Pinpoint the cell where the given text exists, returning its (x, y) midpoint coordinate. 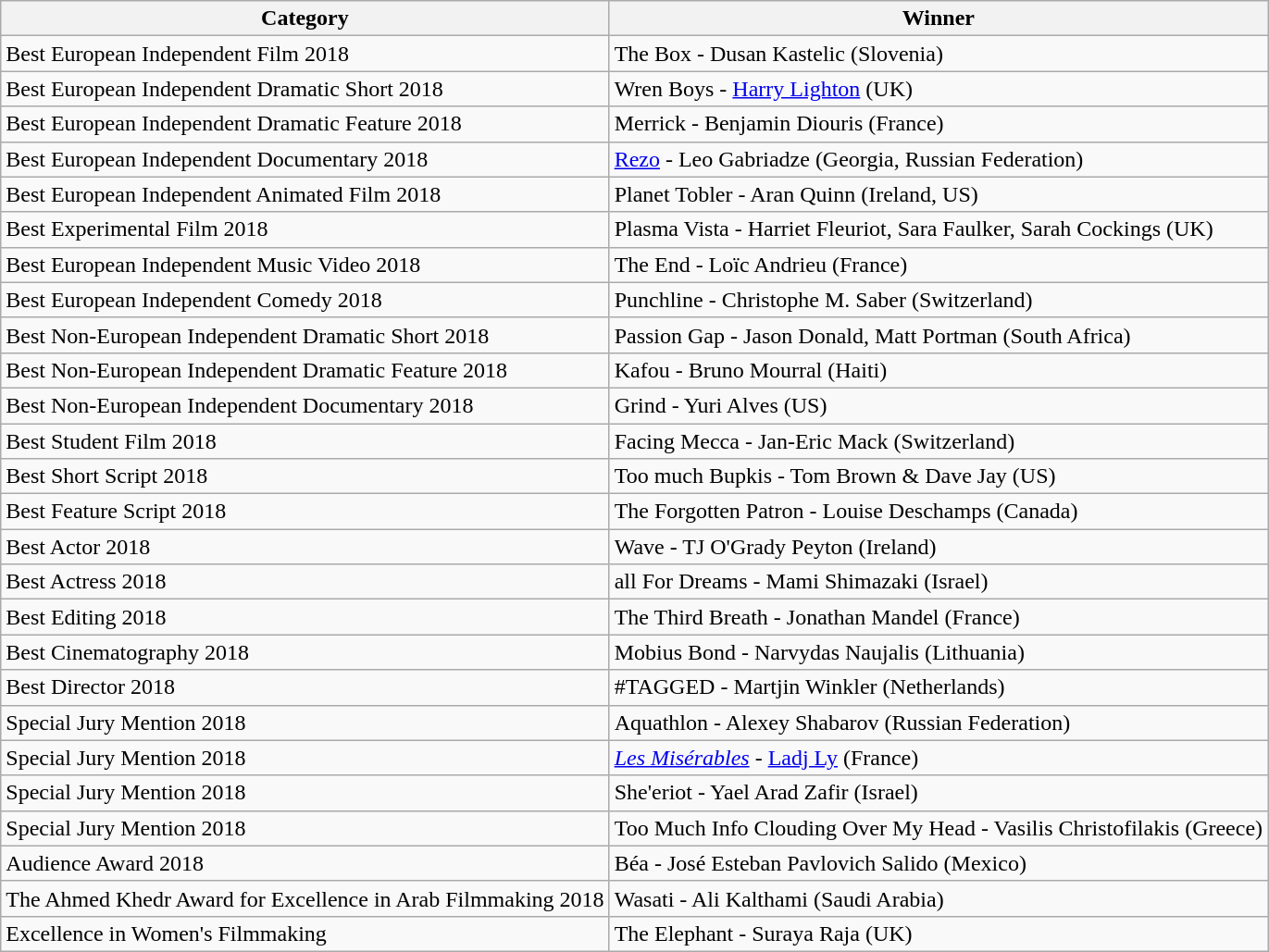
Mobius Bond - Narvydas Naujalis (Lithuania) (939, 652)
Winner (939, 19)
Rezo - Leo Gabriadze (Georgia, Russian Federation) (939, 159)
Best European Independent Dramatic Feature 2018 (305, 124)
Best European Independent Film 2018 (305, 54)
all For Dreams - Mami Shimazaki (Israel) (939, 582)
Wasati - Ali Kalthami (Saudi Arabia) (939, 898)
The Ahmed Khedr Award for Excellence in Arab Filmmaking 2018 (305, 898)
Best Actress 2018 (305, 582)
Category (305, 19)
Best Non-European Independent Dramatic Feature 2018 (305, 370)
Best Short Script 2018 (305, 476)
Excellence in Women's Filmmaking (305, 933)
Plasma Vista - Harriet Fleuriot, Sara Faulker, Sarah Cockings (UK) (939, 229)
Best Non-European Independent Documentary 2018 (305, 405)
Wren Boys - Harry Lighton (UK) (939, 89)
She'eriot - Yael Arad Zafir (Israel) (939, 793)
Passion Gap - Jason Donald, Matt Portman (South Africa) (939, 335)
The End - Loïc Andrieu (France) (939, 265)
Best Director 2018 (305, 687)
Facing Mecca - Jan-Eric Mack (Switzerland) (939, 441)
Planet Tobler - Aran Quinn (Ireland, US) (939, 194)
Best European Independent Music Video 2018 (305, 265)
The Third Breath - Jonathan Mandel (France) (939, 617)
Best Non-European Independent Dramatic Short 2018 (305, 335)
#TAGGED - Martjin Winkler (Netherlands) (939, 687)
Aquathlon - Alexey Shabarov (Russian Federation) (939, 723)
Best European Independent Documentary 2018 (305, 159)
Wave - TJ O'Grady Peyton (Ireland) (939, 547)
Best Student Film 2018 (305, 441)
Too much Bupkis - Tom Brown & Dave Jay (US) (939, 476)
Kafou - Bruno Mourral (Haiti) (939, 370)
Best European Independent Dramatic Short 2018 (305, 89)
Best Cinematography 2018 (305, 652)
Grind - Yuri Alves (US) (939, 405)
Merrick - Benjamin Diouris (France) (939, 124)
Les Misérables - Ladj Ly (France) (939, 758)
The Elephant - Suraya Raja (UK) (939, 933)
Audience Award 2018 (305, 863)
Too Much Info Clouding Over My Head - Vasilis Christofilakis (Greece) (939, 828)
The Forgotten Patron - Louise Deschamps (Canada) (939, 512)
Best Actor 2018 (305, 547)
Best European Independent Animated Film 2018 (305, 194)
Béa - José Esteban Pavlovich Salido (Mexico) (939, 863)
The Box - Dusan Kastelic (Slovenia) (939, 54)
Best Experimental Film 2018 (305, 229)
Punchline - Christophe M. Saber (Switzerland) (939, 300)
Best Editing 2018 (305, 617)
Best European Independent Comedy 2018 (305, 300)
Best Feature Script 2018 (305, 512)
